Pinpoint the cell where the given text exists, returning its [x, y] midpoint coordinate. 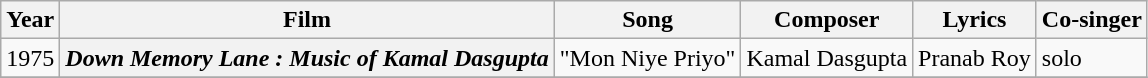
Pranab Roy [975, 58]
Co-singer [1092, 20]
Kamal Dasgupta [827, 58]
solo [1092, 58]
"Mon Niye Priyo" [648, 58]
Year [30, 20]
Down Memory Lane : Music of Kamal Dasgupta [307, 58]
1975 [30, 58]
Composer [827, 20]
Lyrics [975, 20]
Song [648, 20]
Film [307, 20]
